Detect which cell encompasses the target text, then output its [X, Y] center coordinate. 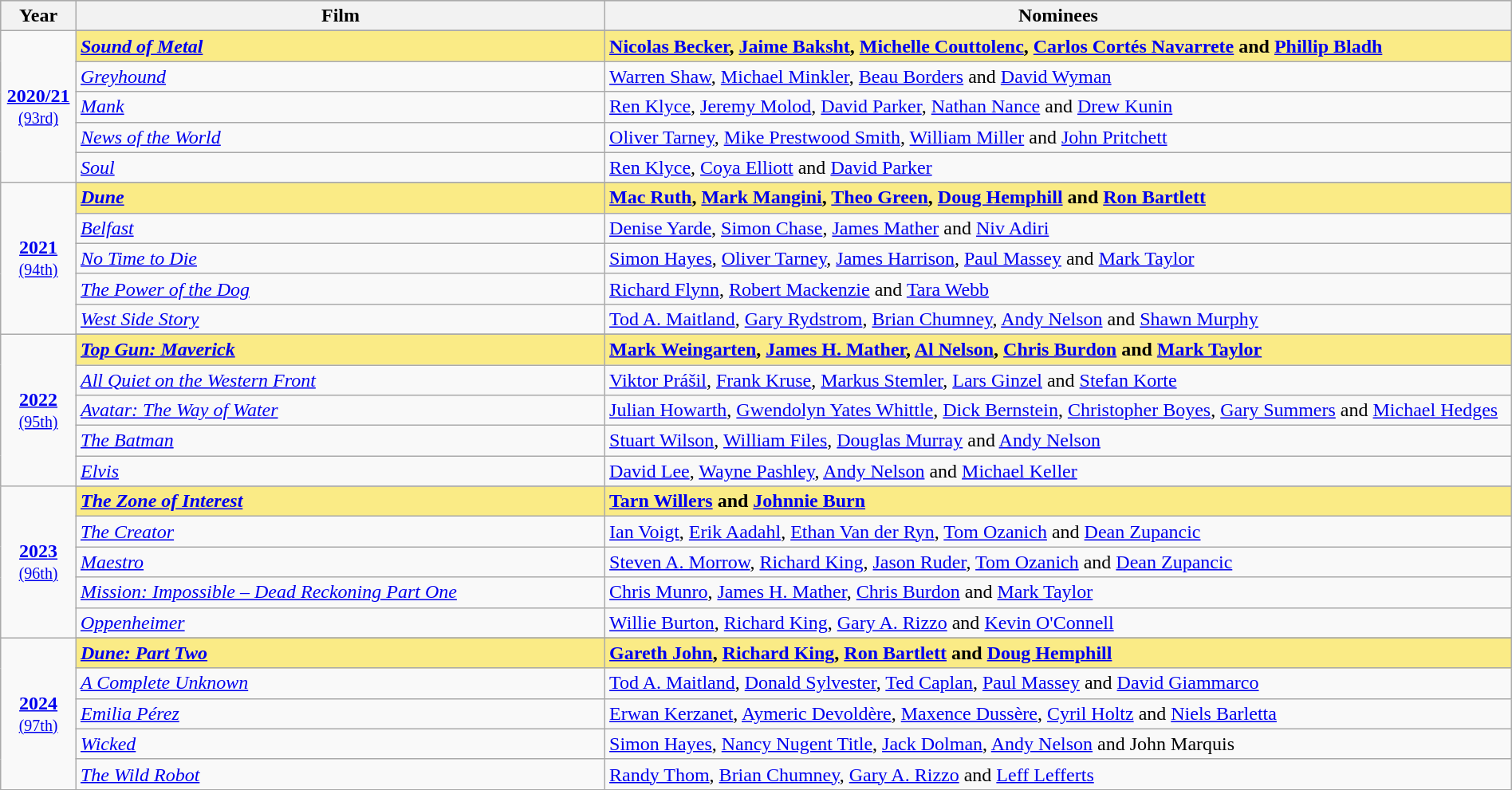
Viktor Prášil, Frank Kruse, Markus Stemler, Lars Ginzel and Stefan Korte [1059, 380]
Richard Flynn, Robert Mackenzie and Tara Webb [1059, 289]
The Power of the Dog [340, 289]
Tod A. Maitland, Gary Rydstrom, Brian Chumney, Andy Nelson and Shawn Murphy [1059, 319]
2024(97th) [38, 713]
Simon Hayes, Oliver Tarney, James Harrison, Paul Massey and Mark Taylor [1059, 258]
Willie Burton, Richard King, Gary A. Rizzo and Kevin O'Connell [1059, 623]
Ian Voigt, Erik Aadahl, Ethan Van der Ryn, Tom Ozanich and Dean Zupancic [1059, 532]
A Complete Unknown [340, 683]
Gareth John, Richard King, Ron Bartlett and Doug Hemphill [1059, 653]
Emilia Pérez [340, 713]
Denise Yarde, Simon Chase, James Mather and Niv Adiri [1059, 228]
No Time to Die [340, 258]
Dune: Part Two [340, 653]
Mission: Impossible – Dead Reckoning Part One [340, 592]
Avatar: The Way of Water [340, 411]
Mark Weingarten, James H. Mather, Al Nelson, Chris Burdon and Mark Taylor [1059, 349]
Sound of Metal [340, 46]
Oliver Tarney, Mike Prestwood Smith, William Miller and John Pritchett [1059, 137]
Tarn Willers and Johnnie Burn [1059, 501]
Wicked [340, 744]
Mac Ruth, Mark Mangini, Theo Green, Doug Hemphill and Ron Bartlett [1059, 198]
Erwan Kerzanet, Aymeric Devoldère, Maxence Dussère, Cyril Holtz and Niels Barletta [1059, 713]
Dune [340, 198]
Soul [340, 167]
2022(95th) [38, 410]
The Creator [340, 532]
Chris Munro, James H. Mather, Chris Burdon and Mark Taylor [1059, 592]
Warren Shaw, Michael Minkler, Beau Borders and David Wyman [1059, 77]
Julian Howarth, Gwendolyn Yates Whittle, Dick Bernstein, Christopher Boyes, Gary Summers and Michael Hedges [1059, 411]
News of the World [340, 137]
All Quiet on the Western Front [340, 380]
Ren Klyce, Coya Elliott and David Parker [1059, 167]
2023(96th) [38, 562]
Greyhound [340, 77]
The Batman [340, 441]
David Lee, Wayne Pashley, Andy Nelson and Michael Keller [1059, 471]
Randy Thom, Brian Chumney, Gary A. Rizzo and Leff Lefferts [1059, 774]
Simon Hayes, Nancy Nugent Title, Jack Dolman, Andy Nelson and John Marquis [1059, 744]
Nicolas Becker, Jaime Baksht, Michelle Couttolenc, Carlos Cortés Navarrete and Phillip Bladh [1059, 46]
Nominees [1059, 16]
Elvis [340, 471]
Film [340, 16]
Stuart Wilson, William Files, Douglas Murray and Andy Nelson [1059, 441]
The Wild Robot [340, 774]
2020/21(93rd) [38, 107]
The Zone of Interest [340, 501]
Maestro [340, 562]
Ren Klyce, Jeremy Molod, David Parker, Nathan Nance and Drew Kunin [1059, 107]
Oppenheimer [340, 623]
2021(94th) [38, 258]
Steven A. Morrow, Richard King, Jason Ruder, Tom Ozanich and Dean Zupancic [1059, 562]
Year [38, 16]
West Side Story [340, 319]
Top Gun: Maverick [340, 349]
Tod A. Maitland, Donald Sylvester, Ted Caplan, Paul Massey and David Giammarco [1059, 683]
Belfast [340, 228]
Mank [340, 107]
